From the cell containing the given text, extract its center point as [x, y] coordinate. 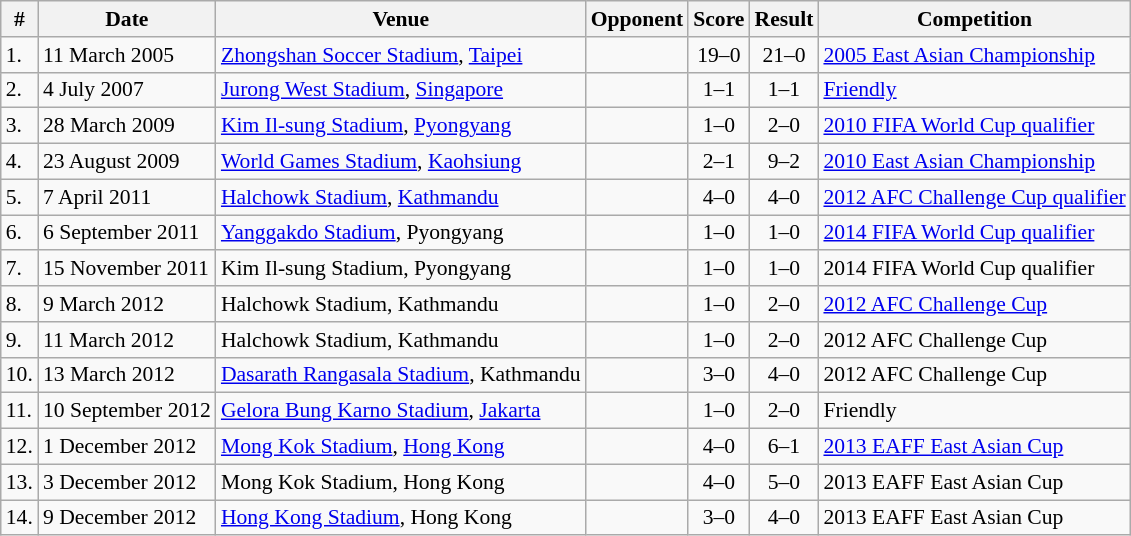
10. [20, 375]
6–1 [784, 447]
4 July 2007 [127, 90]
2005 East Asian Championship [974, 55]
9. [20, 340]
Opponent [638, 19]
13 March 2012 [127, 375]
Venue [401, 19]
Jurong West Stadium, Singapore [401, 90]
13. [20, 482]
Dasarath Rangasala Stadium, Kathmandu [401, 375]
11 March 2012 [127, 340]
Zhongshan Soccer Stadium, Taipei [401, 55]
1. [20, 55]
2–1 [718, 162]
11 March 2005 [127, 55]
World Games Stadium, Kaohsiung [401, 162]
7. [20, 269]
9 March 2012 [127, 304]
2010 East Asian Championship [974, 162]
Date [127, 19]
Yanggakdo Stadium, Pyongyang [401, 233]
15 November 2011 [127, 269]
2. [20, 90]
5–0 [784, 482]
4. [20, 162]
11. [20, 411]
Gelora Bung Karno Stadium, Jakarta [401, 411]
5. [20, 197]
3. [20, 126]
21–0 [784, 55]
6. [20, 233]
9 December 2012 [127, 518]
1 December 2012 [127, 447]
Result [784, 19]
Score [718, 19]
3 December 2012 [127, 482]
2012 AFC Challenge Cup qualifier [974, 197]
28 March 2009 [127, 126]
2010 FIFA World Cup qualifier [974, 126]
6 September 2011 [127, 233]
19–0 [718, 55]
10 September 2012 [127, 411]
# [20, 19]
12. [20, 447]
Competition [974, 19]
7 April 2011 [127, 197]
9–2 [784, 162]
8. [20, 304]
23 August 2009 [127, 162]
Hong Kong Stadium, Hong Kong [401, 518]
14. [20, 518]
